Return the (X, Y) coordinate for the center point of the cell that contains the specified text.  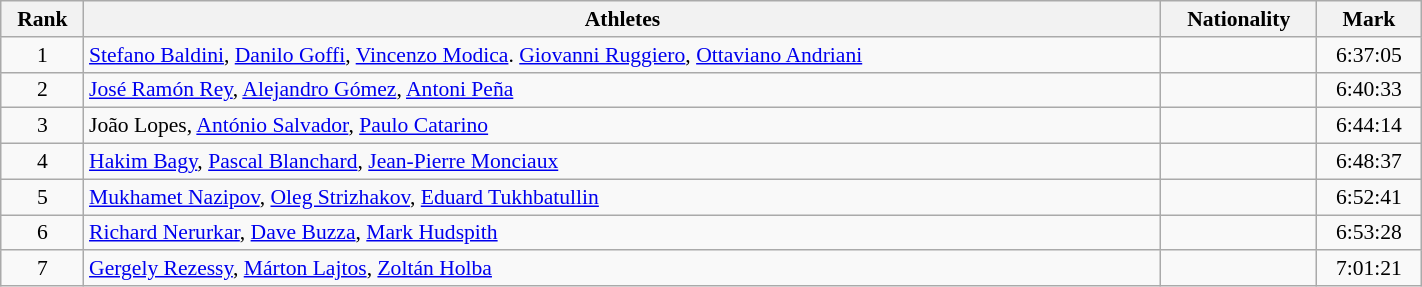
Athletes (622, 19)
5 (42, 197)
6:48:37 (1370, 162)
João Lopes, António Salvador, Paulo Catarino (622, 126)
6:53:28 (1370, 233)
6:52:41 (1370, 197)
3 (42, 126)
Nationality (1239, 19)
6:40:33 (1370, 90)
2 (42, 90)
6:37:05 (1370, 55)
6:44:14 (1370, 126)
6 (42, 233)
7:01:21 (1370, 269)
Hakim Bagy, Pascal Blanchard, Jean-Pierre Monciaux (622, 162)
7 (42, 269)
1 (42, 55)
Richard Nerurkar, Dave Buzza, Mark Hudspith (622, 233)
Rank (42, 19)
José Ramón Rey, Alejandro Gómez, Antoni Peña (622, 90)
4 (42, 162)
Gergely Rezessy, Márton Lajtos, Zoltán Holba (622, 269)
Stefano Baldini, Danilo Goffi, Vincenzo Modica. Giovanni Ruggiero, Ottaviano Andriani (622, 55)
Mukhamet Nazipov, Oleg Strizhakov, Eduard Tukhbatullin (622, 197)
Mark (1370, 19)
